Search for the cell housing the specified text and yield its (x, y) center coordinate. 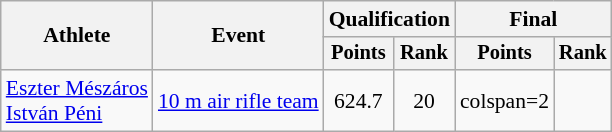
Athlete (77, 36)
colspan=2 (504, 100)
20 (424, 100)
10 m air rifle team (238, 100)
624.7 (358, 100)
Event (238, 36)
Qualification (390, 19)
Final (534, 19)
Eszter MészárosIstván Péni (77, 100)
